From the cell containing the given text, extract its center point as (x, y) coordinate. 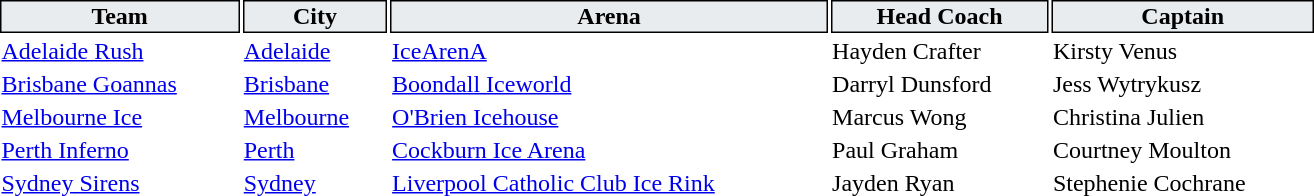
Marcus Wong (940, 117)
O'Brien Icehouse (610, 117)
Brisbane Goannas (120, 84)
Perth (314, 150)
Melbourne (314, 117)
Melbourne Ice (120, 117)
Team (120, 16)
Hayden Crafter (940, 51)
Jess Wytrykusz (1182, 84)
Paul Graham (940, 150)
Adelaide (314, 51)
Courtney Moulton (1182, 150)
Captain (1182, 16)
IceArenA (610, 51)
Arena (610, 16)
Head Coach (940, 16)
Brisbane (314, 84)
Boondall Iceworld (610, 84)
City (314, 16)
Perth Inferno (120, 150)
Christina Julien (1182, 117)
Adelaide Rush (120, 51)
Kirsty Venus (1182, 51)
Cockburn Ice Arena (610, 150)
Darryl Dunsford (940, 84)
